Locate the cell with the specified text and output its (x, y) center coordinate. 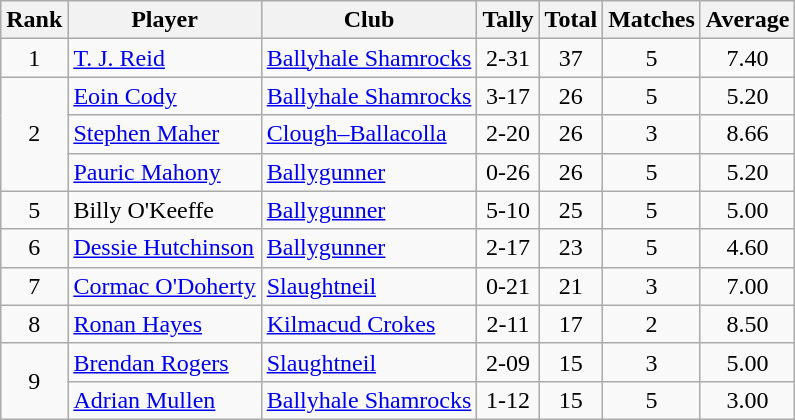
7 (34, 286)
7.40 (748, 58)
Clough–Ballacolla (369, 134)
2-09 (508, 362)
3.00 (748, 400)
37 (571, 58)
4.60 (748, 248)
8.50 (748, 324)
T. J. Reid (164, 58)
2-17 (508, 248)
0-21 (508, 286)
Kilmacud Crokes (369, 324)
8.66 (748, 134)
17 (571, 324)
Rank (34, 20)
Ronan Hayes (164, 324)
1-12 (508, 400)
Club (369, 20)
Eoin Cody (164, 96)
1 (34, 58)
Player (164, 20)
23 (571, 248)
2-31 (508, 58)
9 (34, 381)
Pauric Mahony (164, 172)
Average (748, 20)
2-11 (508, 324)
7.00 (748, 286)
25 (571, 210)
21 (571, 286)
Adrian Mullen (164, 400)
6 (34, 248)
Dessie Hutchinson (164, 248)
5-10 (508, 210)
Stephen Maher (164, 134)
Billy O'Keeffe (164, 210)
Cormac O'Doherty (164, 286)
Total (571, 20)
2-20 (508, 134)
3-17 (508, 96)
Matches (652, 20)
8 (34, 324)
Brendan Rogers (164, 362)
Tally (508, 20)
0-26 (508, 172)
